Capture the cell that displays the provided text and extract its (x, y) central coordinate. 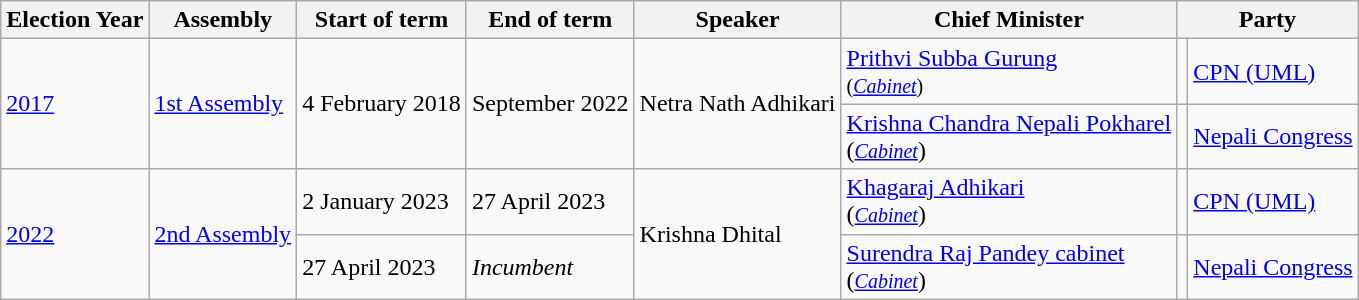
Election Year (75, 20)
Krishna Chandra Nepali Pokharel(Cabinet) (1009, 136)
Surendra Raj Pandey cabinet(Cabinet) (1009, 266)
2 January 2023 (382, 202)
2017 (75, 104)
Party (1268, 20)
Assembly (223, 20)
4 February 2018 (382, 104)
Start of term (382, 20)
Chief Minister (1009, 20)
1st Assembly (223, 104)
Khagaraj Adhikari(Cabinet) (1009, 202)
End of term (550, 20)
Speaker (738, 20)
Krishna Dhital (738, 234)
Netra Nath Adhikari (738, 104)
September 2022 (550, 104)
2nd Assembly (223, 234)
Prithvi Subba Gurung(Cabinet) (1009, 72)
Incumbent (550, 266)
2022 (75, 234)
